Search for the cell housing the specified text and yield its (x, y) center coordinate. 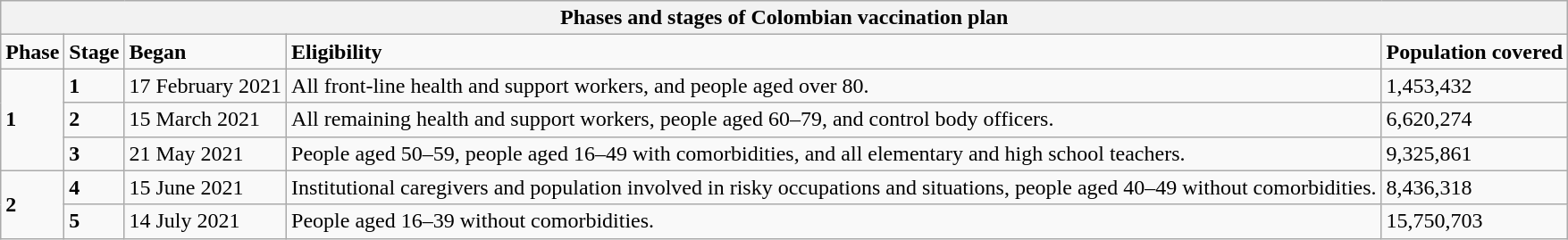
People aged 50–59, people aged 16–49 with comorbidities, and all elementary and high school teachers. (834, 153)
Phase (32, 52)
5 (95, 221)
All front-line health and support workers, and people aged over 80. (834, 86)
1,453,432 (1474, 86)
14 July 2021 (205, 221)
People aged 16–39 without comorbidities. (834, 221)
All remaining health and support workers, people aged 60–79, and control body officers. (834, 120)
3 (95, 153)
9,325,861 (1474, 153)
Eligibility (834, 52)
15,750,703 (1474, 221)
6,620,274 (1474, 120)
Population covered (1474, 52)
8,436,318 (1474, 187)
Stage (95, 52)
15 June 2021 (205, 187)
17 February 2021 (205, 86)
15 March 2021 (205, 120)
21 May 2021 (205, 153)
Phases and stages of Colombian vaccination plan (784, 18)
Institutional caregivers and population involved in risky occupations and situations, people aged 40–49 without comorbidities. (834, 187)
Began (205, 52)
4 (95, 187)
